Output the (X, Y) coordinate of the center of the cell containing the given text.  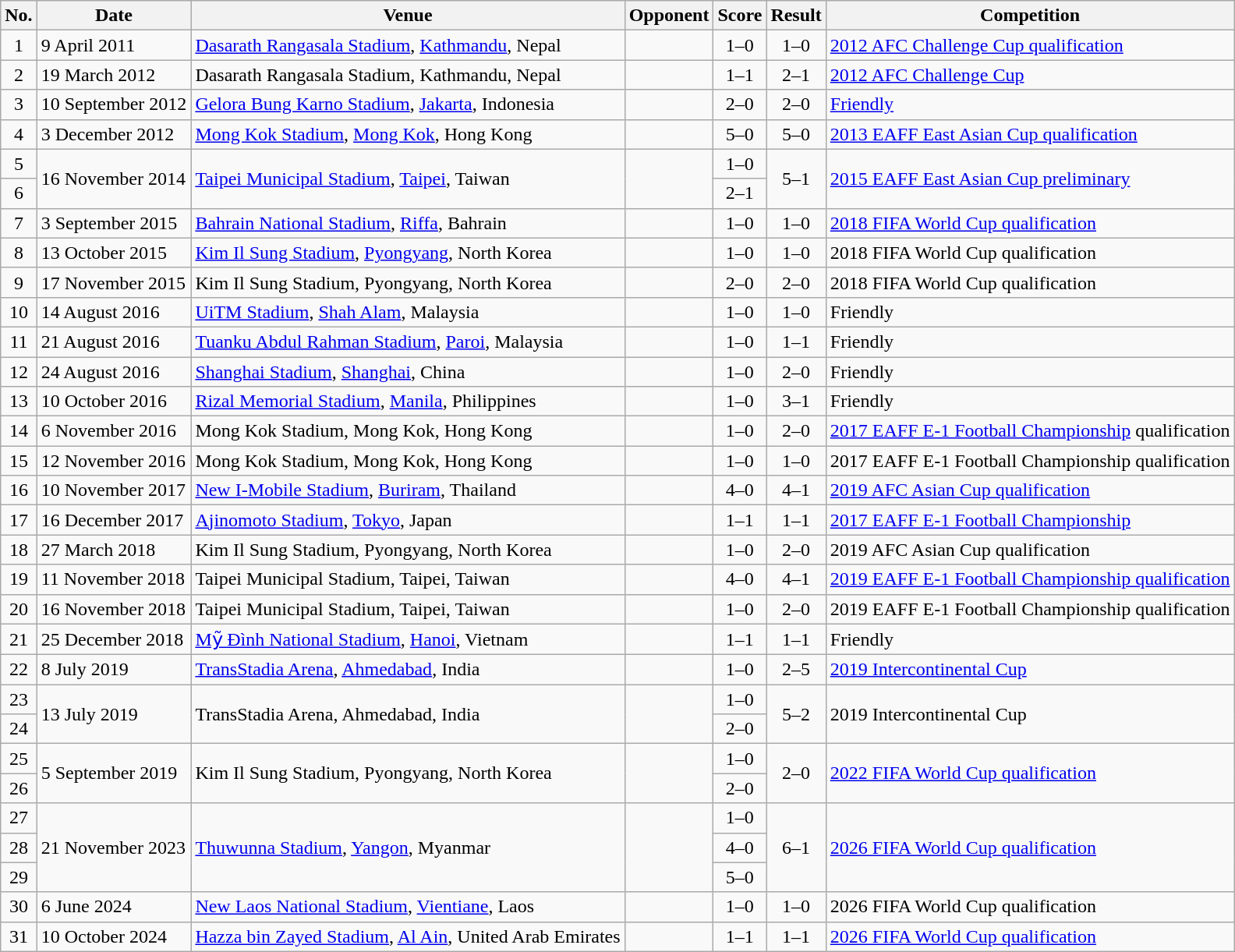
21 August 2016 (114, 342)
Tuanku Abdul Rahman Stadium, Paroi, Malaysia (408, 342)
9 April 2011 (114, 45)
3 December 2012 (114, 134)
17 November 2015 (114, 282)
New I-Mobile Stadium, Buriram, Thailand (408, 490)
10 September 2012 (114, 104)
24 (19, 729)
UiTM Stadium, Shah Alam, Malaysia (408, 312)
22 (19, 670)
28 (19, 848)
Bahrain National Stadium, Riffa, Bahrain (408, 223)
13 October 2015 (114, 253)
19 March 2012 (114, 75)
21 (19, 639)
5 (19, 164)
11 November 2018 (114, 579)
No. (19, 16)
25 December 2018 (114, 639)
2015 EAFF East Asian Cup preliminary (1030, 179)
6 June 2024 (114, 907)
New Laos National Stadium, Vientiane, Laos (408, 907)
17 (19, 520)
27 (19, 818)
14 (19, 431)
2017 EAFF E-1 Football Championship (1030, 520)
10 October 2016 (114, 402)
Gelora Bung Karno Stadium, Jakarta, Indonesia (408, 104)
8 (19, 253)
Opponent (669, 16)
24 August 2016 (114, 372)
21 November 2023 (114, 848)
18 (19, 550)
31 (19, 936)
3 (19, 104)
Score (740, 16)
23 (19, 699)
6–1 (796, 848)
Mỹ Đình National Stadium, Hanoi, Vietnam (408, 639)
2 (19, 75)
8 July 2019 (114, 670)
Venue (408, 16)
6 November 2016 (114, 431)
6 (19, 193)
9 (19, 282)
Hazza bin Zayed Stadium, Al Ain, United Arab Emirates (408, 936)
16 December 2017 (114, 520)
10 November 2017 (114, 490)
19 (19, 579)
1 (19, 45)
3 September 2015 (114, 223)
15 (19, 461)
Thuwunna Stadium, Yangon, Myanmar (408, 848)
2012 AFC Challenge Cup (1030, 75)
2–5 (796, 670)
7 (19, 223)
11 (19, 342)
20 (19, 609)
Ajinomoto Stadium, Tokyo, Japan (408, 520)
Date (114, 16)
10 October 2024 (114, 936)
27 March 2018 (114, 550)
3–1 (796, 402)
14 August 2016 (114, 312)
Result (796, 16)
16 November 2018 (114, 609)
30 (19, 907)
12 November 2016 (114, 461)
2012 AFC Challenge Cup qualification (1030, 45)
25 (19, 759)
10 (19, 312)
5–1 (796, 179)
5–2 (796, 714)
4 (19, 134)
13 July 2019 (114, 714)
16 (19, 490)
29 (19, 877)
2013 EAFF East Asian Cup qualification (1030, 134)
Shanghai Stadium, Shanghai, China (408, 372)
26 (19, 788)
16 November 2014 (114, 179)
13 (19, 402)
5 September 2019 (114, 773)
Rizal Memorial Stadium, Manila, Philippines (408, 402)
12 (19, 372)
2022 FIFA World Cup qualification (1030, 773)
Competition (1030, 16)
